Detect which cell encompasses the target text, then output its (X, Y) center coordinate. 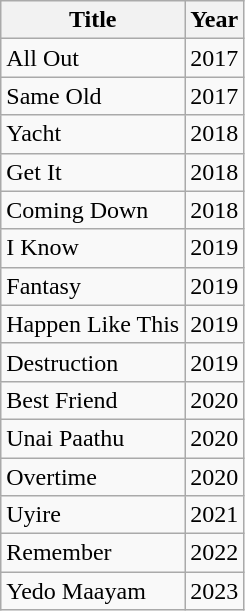
Destruction (93, 362)
2023 (214, 591)
Fantasy (93, 286)
All Out (93, 58)
Same Old (93, 96)
Yacht (93, 134)
Yedo Maayam (93, 591)
I Know (93, 248)
Coming Down (93, 210)
2022 (214, 553)
Unai Paathu (93, 438)
Overtime (93, 477)
Year (214, 20)
2021 (214, 515)
Uyire (93, 515)
Remember (93, 553)
Title (93, 20)
Best Friend (93, 400)
Happen Like This (93, 324)
Get It (93, 172)
